Detect which cell encompasses the target text, then output its [x, y] center coordinate. 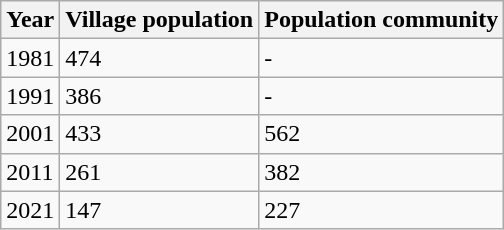
433 [160, 134]
261 [160, 172]
2021 [30, 210]
227 [382, 210]
1991 [30, 96]
1981 [30, 58]
386 [160, 96]
382 [382, 172]
562 [382, 134]
2001 [30, 134]
474 [160, 58]
Year [30, 20]
Village population [160, 20]
Population community [382, 20]
2011 [30, 172]
147 [160, 210]
